Output the [x, y] coordinate of the center of the cell containing the given text.  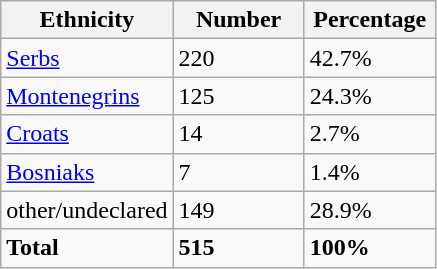
Bosniaks [87, 172]
other/undeclared [87, 210]
Number [238, 20]
42.7% [370, 58]
14 [238, 134]
220 [238, 58]
1.4% [370, 172]
149 [238, 210]
Serbs [87, 58]
100% [370, 248]
125 [238, 96]
515 [238, 248]
Total [87, 248]
Montenegrins [87, 96]
Croats [87, 134]
Percentage [370, 20]
24.3% [370, 96]
7 [238, 172]
2.7% [370, 134]
Ethnicity [87, 20]
28.9% [370, 210]
